Search for the cell housing the specified text and yield its [X, Y] center coordinate. 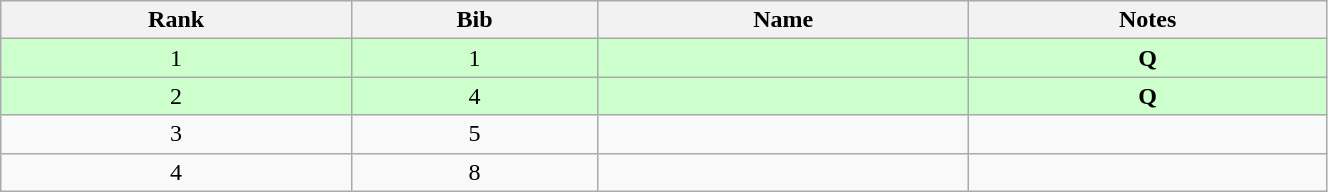
Notes [1148, 20]
2 [176, 96]
5 [474, 134]
Name [784, 20]
3 [176, 134]
8 [474, 172]
Bib [474, 20]
Rank [176, 20]
